Identify which cell holds the provided text, then report its (X, Y) central coordinate. 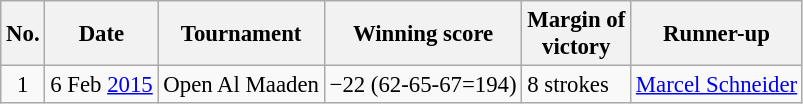
Winning score (423, 34)
Marcel Schneider (717, 85)
Runner-up (717, 34)
Margin ofvictory (576, 34)
Tournament (241, 34)
Open Al Maaden (241, 85)
6 Feb 2015 (102, 85)
8 strokes (576, 85)
Date (102, 34)
1 (23, 85)
−22 (62-65-67=194) (423, 85)
No. (23, 34)
